Identify which cell holds the provided text, then report its [X, Y] central coordinate. 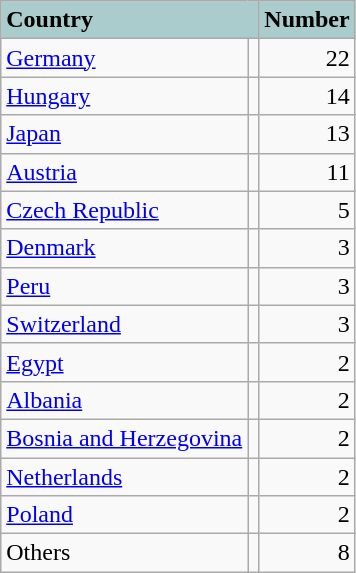
5 [307, 210]
8 [307, 553]
Denmark [124, 248]
Others [124, 553]
Austria [124, 172]
11 [307, 172]
Netherlands [124, 477]
Number [307, 20]
Bosnia and Herzegovina [124, 438]
22 [307, 58]
Germany [124, 58]
Switzerland [124, 324]
Egypt [124, 362]
Hungary [124, 96]
14 [307, 96]
Peru [124, 286]
Poland [124, 515]
Country [130, 20]
Albania [124, 400]
13 [307, 134]
Czech Republic [124, 210]
Japan [124, 134]
